Provide the (x, y) coordinate of the cell's center where the given text is located.  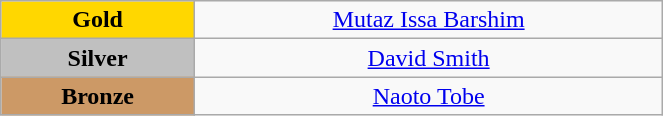
Gold (98, 20)
David Smith (428, 58)
Bronze (98, 96)
Mutaz Issa Barshim (428, 20)
Naoto Tobe (428, 96)
Silver (98, 58)
